Capture the cell that displays the provided text and extract its [X, Y] central coordinate. 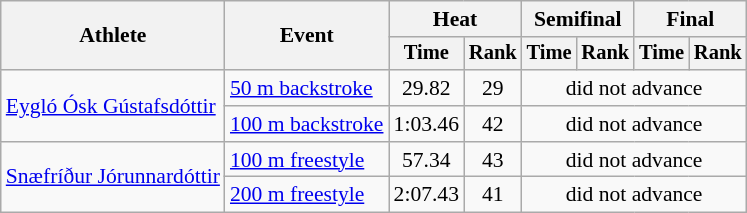
50 m backstroke [307, 88]
Eygló Ósk Gústafsdóttir [113, 106]
200 m freestyle [307, 195]
2:07.43 [426, 195]
43 [493, 160]
Event [307, 36]
Semifinal [578, 19]
29.82 [426, 88]
Athlete [113, 36]
Final [690, 19]
100 m freestyle [307, 160]
Heat [456, 19]
57.34 [426, 160]
42 [493, 124]
1:03.46 [426, 124]
29 [493, 88]
41 [493, 195]
100 m backstroke [307, 124]
Snæfríður Jórunnardóttir [113, 178]
